Scan for the cell matching the given text and deliver its (x, y) coordinate at center. 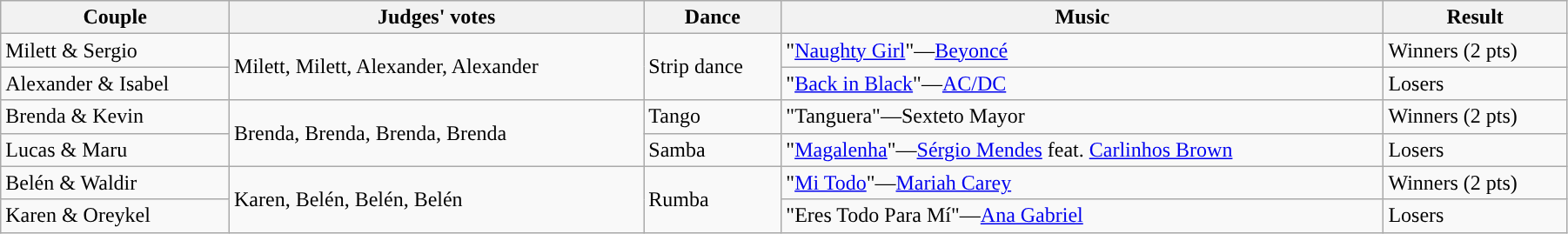
Brenda, Brenda, Brenda, Brenda (437, 133)
Judges' votes (437, 17)
Karen & Oreykel (115, 216)
"Tanguera"—Sexteto Mayor (1082, 117)
Music (1082, 17)
Tango (713, 117)
"Magalenha"—Sérgio Mendes feat. Carlinhos Brown (1082, 150)
Alexander & Isabel (115, 84)
Samba (713, 150)
"Back in Black"—AC/DC (1082, 84)
Belén & Waldir (115, 183)
Dance (713, 17)
"Naughty Girl"—Beyoncé (1082, 50)
Karen, Belén, Belén, Belén (437, 199)
Lucas & Maru (115, 150)
"Mi Todo"—Mariah Carey (1082, 183)
Result (1476, 17)
"Eres Todo Para Mí"—Ana Gabriel (1082, 216)
Milett & Sergio (115, 50)
Couple (115, 17)
Strip dance (713, 67)
Rumba (713, 199)
Brenda & Kevin (115, 117)
Milett, Milett, Alexander, Alexander (437, 67)
